Identify which cell holds the provided text, then report its [x, y] central coordinate. 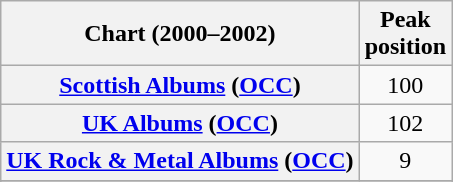
Peakposition [405, 34]
100 [405, 85]
9 [405, 161]
Scottish Albums (OCC) [180, 85]
Chart (2000–2002) [180, 34]
UK Albums (OCC) [180, 123]
102 [405, 123]
UK Rock & Metal Albums (OCC) [180, 161]
